Capture the cell that displays the provided text and extract its [x, y] central coordinate. 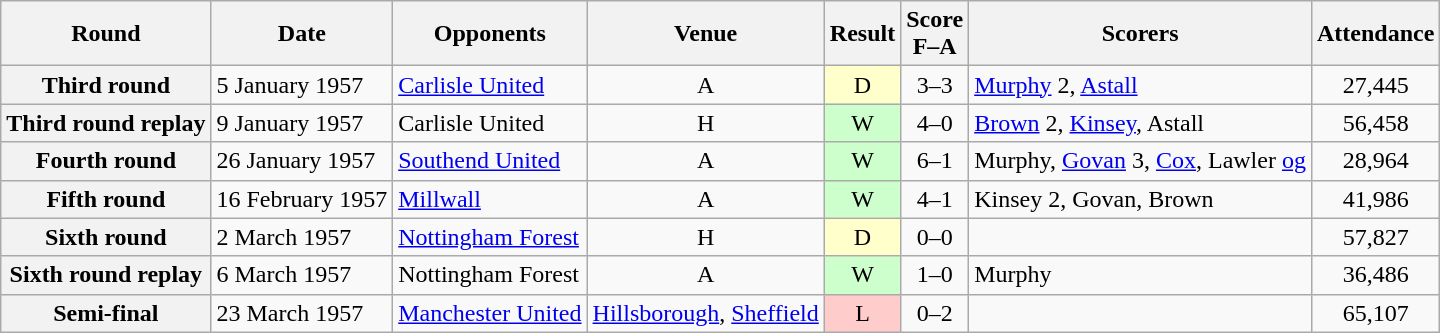
Murphy [1140, 275]
Opponents [490, 34]
Result [862, 34]
28,964 [1375, 161]
5 January 1957 [302, 85]
Third round [106, 85]
L [862, 313]
Hillsborough, Sheffield [706, 313]
57,827 [1375, 237]
9 January 1957 [302, 123]
Venue [706, 34]
56,458 [1375, 123]
36,486 [1375, 275]
0–2 [935, 313]
6–1 [935, 161]
Attendance [1375, 34]
Sixth round replay [106, 275]
Round [106, 34]
Southend United [490, 161]
Date [302, 34]
23 March 1957 [302, 313]
Third round replay [106, 123]
16 February 1957 [302, 199]
41,986 [1375, 199]
Manchester United [490, 313]
65,107 [1375, 313]
Fifth round [106, 199]
Murphy, Govan 3, Cox, Lawler og [1140, 161]
Murphy 2, Astall [1140, 85]
4–1 [935, 199]
Fourth round [106, 161]
Semi-final [106, 313]
26 January 1957 [302, 161]
Scorers [1140, 34]
0–0 [935, 237]
Millwall [490, 199]
Sixth round [106, 237]
1–0 [935, 275]
4–0 [935, 123]
2 March 1957 [302, 237]
Brown 2, Kinsey, Astall [1140, 123]
6 March 1957 [302, 275]
Kinsey 2, Govan, Brown [1140, 199]
27,445 [1375, 85]
3–3 [935, 85]
ScoreF–A [935, 34]
